Provide the (X, Y) coordinate of the cell's center where the given text is located.  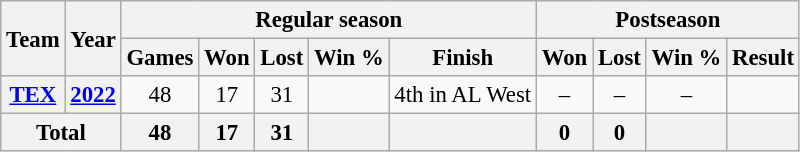
Year (93, 38)
Games (160, 58)
Total (61, 133)
2022 (93, 95)
TEX (33, 95)
4th in AL West (462, 95)
Team (33, 38)
Regular season (328, 20)
Postseason (668, 20)
Result (764, 58)
Finish (462, 58)
